Determine the [X, Y] coordinate at the center of the cell enclosing the given text.  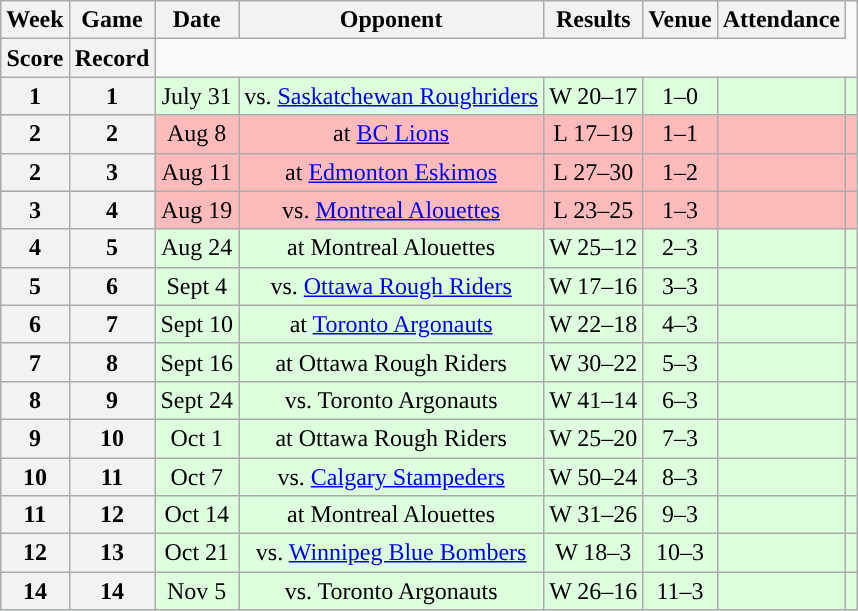
L 27–30 [594, 172]
Oct 21 [197, 553]
W 41–14 [594, 400]
W 20–17 [594, 96]
10–3 [680, 553]
2–3 [680, 248]
at BC Lions [392, 134]
11–3 [680, 591]
W 25–12 [594, 248]
Record [112, 58]
Oct 1 [197, 438]
July 31 [197, 96]
Date [197, 20]
3–3 [680, 286]
W 26–16 [594, 591]
5–3 [680, 362]
8–3 [680, 477]
Opponent [392, 20]
W 50–24 [594, 477]
Aug 8 [197, 134]
Venue [680, 20]
Sept 16 [197, 362]
6–3 [680, 400]
vs. Montreal Alouettes [392, 210]
W 17–16 [594, 286]
1–3 [680, 210]
Attendance [781, 20]
Sept 24 [197, 400]
13 [112, 553]
7–3 [680, 438]
Results [594, 20]
9–3 [680, 515]
Oct 14 [197, 515]
W 18–3 [594, 553]
vs. Calgary Stampeders [392, 477]
L 17–19 [594, 134]
Aug 19 [197, 210]
Aug 24 [197, 248]
4–3 [680, 324]
Week [35, 20]
Game [112, 20]
vs. Winnipeg Blue Bombers [392, 553]
Oct 7 [197, 477]
W 25–20 [594, 438]
W 22–18 [594, 324]
W 31–26 [594, 515]
vs. Saskatchewan Roughriders [392, 96]
1–0 [680, 96]
Sept 4 [197, 286]
Score [35, 58]
W 30–22 [594, 362]
vs. Ottawa Rough Riders [392, 286]
L 23–25 [594, 210]
1–1 [680, 134]
Nov 5 [197, 591]
Sept 10 [197, 324]
Aug 11 [197, 172]
at Toronto Argonauts [392, 324]
at Edmonton Eskimos [392, 172]
1–2 [680, 172]
